Return [x, y] of the center of cell containing provided text 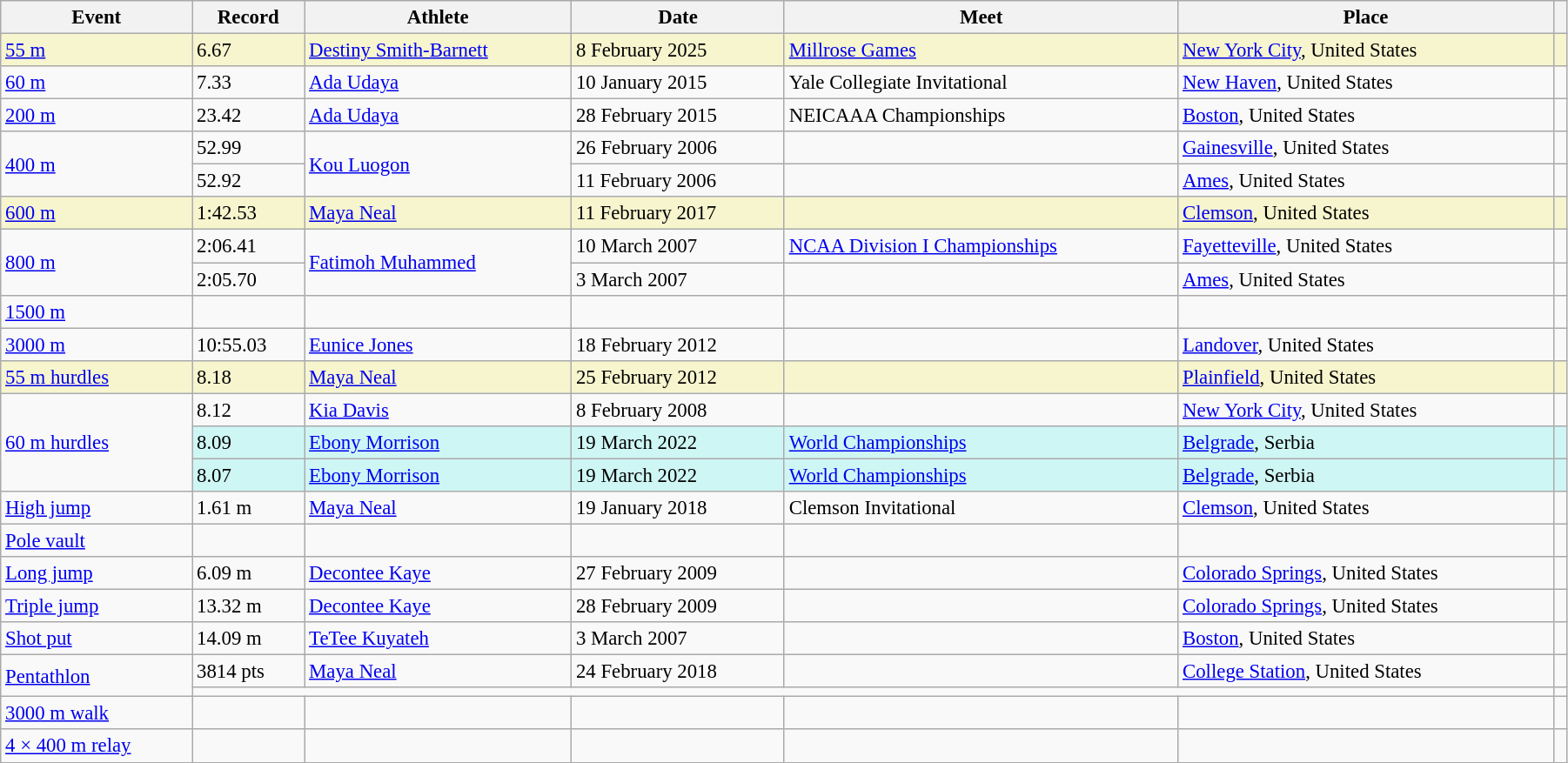
10 March 2007 [679, 246]
4 × 400 m relay [97, 746]
Triple jump [97, 606]
52.99 [249, 148]
55 m hurdles [97, 377]
Plainfield, United States [1366, 377]
8.18 [249, 377]
11 February 2006 [679, 181]
Fayetteville, United States [1366, 246]
11 February 2017 [679, 213]
3814 pts [249, 672]
25 February 2012 [679, 377]
8 February 2008 [679, 410]
NEICAAA Championships [981, 116]
High jump [97, 508]
Pentathlon [97, 676]
Kia Davis [439, 410]
Date [679, 17]
New Haven, United States [1366, 83]
28 February 2015 [679, 116]
28 February 2009 [679, 606]
800 m [97, 263]
60 m [97, 83]
400 m [97, 164]
Yale Collegiate Invitational [981, 83]
Millrose Games [981, 50]
TeTee Kuyateh [439, 639]
60 m hurdles [97, 442]
26 February 2006 [679, 148]
NCAA Division I Championships [981, 246]
Eunice Jones [439, 345]
8.09 [249, 443]
3000 m walk [97, 713]
8 February 2025 [679, 50]
Record [249, 17]
13.32 m [249, 606]
24 February 2018 [679, 672]
19 January 2018 [679, 508]
8.07 [249, 475]
8.12 [249, 410]
Landover, United States [1366, 345]
Pole vault [97, 540]
1.61 m [249, 508]
College Station, United States [1366, 672]
52.92 [249, 181]
Event [97, 17]
Fatimoh Muhammed [439, 263]
27 February 2009 [679, 573]
Athlete [439, 17]
23.42 [249, 116]
Gainesville, United States [1366, 148]
Shot put [97, 639]
6.09 m [249, 573]
7.33 [249, 83]
Long jump [97, 573]
2:05.70 [249, 279]
18 February 2012 [679, 345]
1500 m [97, 311]
Destiny Smith-Barnett [439, 50]
10:55.03 [249, 345]
3000 m [97, 345]
14.09 m [249, 639]
Clemson Invitational [981, 508]
1:42.53 [249, 213]
Kou Luogon [439, 164]
200 m [97, 116]
10 January 2015 [679, 83]
6.67 [249, 50]
Place [1366, 17]
Meet [981, 17]
600 m [97, 213]
2:06.41 [249, 246]
55 m [97, 50]
